Search for the cell housing the specified text and yield its (x, y) center coordinate. 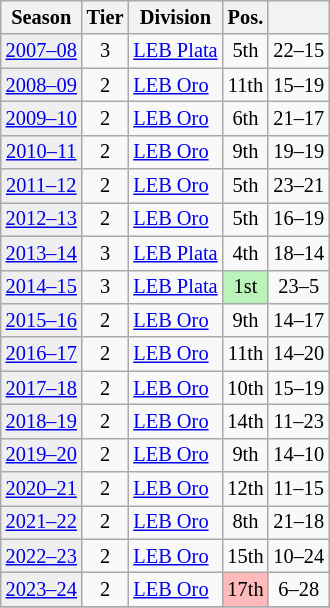
2012–13 (42, 219)
15th (245, 556)
21–17 (298, 118)
11–23 (298, 421)
11–15 (298, 489)
14–20 (298, 354)
2007–08 (42, 51)
4th (245, 253)
2009–10 (42, 118)
2016–17 (42, 354)
17th (245, 589)
14–10 (298, 455)
23–21 (298, 186)
2017–18 (42, 388)
19–19 (298, 152)
16–19 (298, 219)
2011–12 (42, 186)
Division (175, 17)
2021–22 (42, 522)
8th (245, 522)
12th (245, 489)
Pos. (245, 17)
2014–15 (42, 287)
23–5 (298, 287)
2018–19 (42, 421)
2023–24 (42, 589)
2015–16 (42, 320)
Season (42, 17)
10–24 (298, 556)
1st (245, 287)
2019–20 (42, 455)
2008–09 (42, 85)
22–15 (298, 51)
2020–21 (42, 489)
Tier (106, 17)
6th (245, 118)
2013–14 (42, 253)
10th (245, 388)
6–28 (298, 589)
2010–11 (42, 152)
14th (245, 421)
14–17 (298, 320)
18–14 (298, 253)
21–18 (298, 522)
2022–23 (42, 556)
